Identify which cell holds the provided text, then report its (X, Y) central coordinate. 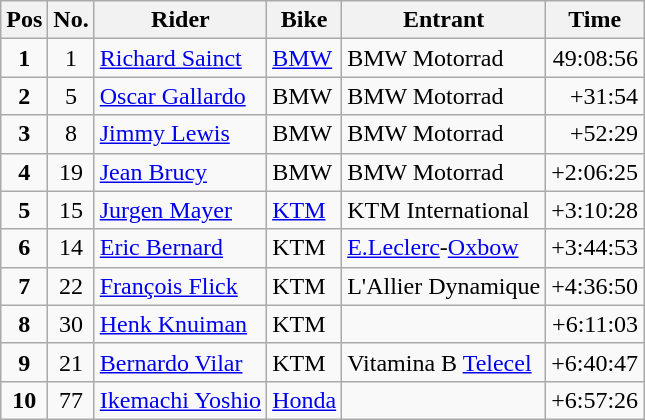
Jimmy Lewis (180, 134)
+6:57:26 (595, 400)
30 (71, 324)
+2:06:25 (595, 172)
+31:54 (595, 96)
14 (71, 248)
Bernardo Vilar (180, 362)
4 (24, 172)
Vitamina B Telecel (444, 362)
Bike (304, 20)
Rider (180, 20)
Pos (24, 20)
9 (24, 362)
15 (71, 210)
Oscar Gallardo (180, 96)
Eric Bernard (180, 248)
+6:40:47 (595, 362)
No. (71, 20)
Ikemachi Yoshio (180, 400)
10 (24, 400)
19 (71, 172)
2 (24, 96)
Jurgen Mayer (180, 210)
L'Allier Dynamique (444, 286)
49:08:56 (595, 58)
77 (71, 400)
+3:10:28 (595, 210)
E.Leclerc-Oxbow (444, 248)
+4:36:50 (595, 286)
Time (595, 20)
21 (71, 362)
François Flick (180, 286)
+6:11:03 (595, 324)
KTM International (444, 210)
+3:44:53 (595, 248)
Henk Knuiman (180, 324)
+52:29 (595, 134)
3 (24, 134)
Jean Brucy (180, 172)
22 (71, 286)
Richard Sainct (180, 58)
6 (24, 248)
7 (24, 286)
Entrant (444, 20)
Honda (304, 400)
